Find where the given text appears and provide that cell's center as (x, y) coordinate. 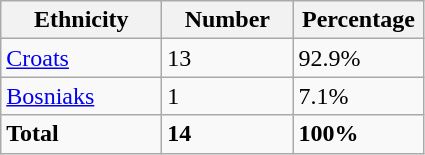
Croats (82, 58)
Percentage (358, 20)
7.1% (358, 96)
14 (228, 134)
13 (228, 58)
Total (82, 134)
100% (358, 134)
Number (228, 20)
92.9% (358, 58)
Bosniaks (82, 96)
Ethnicity (82, 20)
1 (228, 96)
